Scan for the cell matching the given text and deliver its (x, y) coordinate at center. 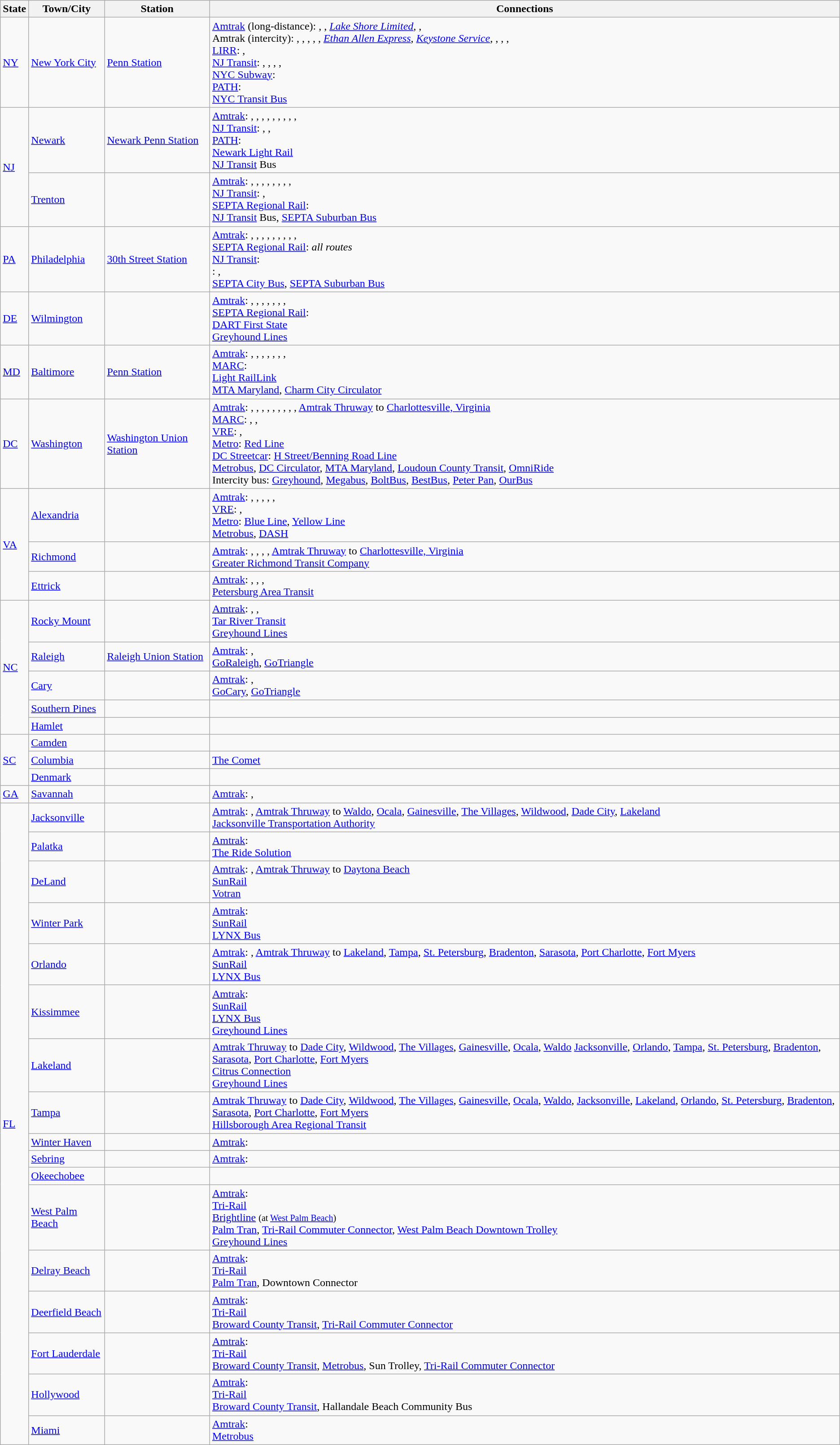
Raleigh Union Station (157, 656)
Miami (66, 1430)
DeLand (66, 882)
Amtrak: , , , , , VRE: , Metro: Blue Line, Yellow Line Metrobus, DASH (525, 515)
Kissimmee (66, 1012)
SC (14, 760)
Hamlet (66, 726)
Amtrak: SunRail LYNX Bus Greyhound Lines (525, 1012)
Jacksonville (66, 817)
Amtrak: Tri-Rail Palm Tran, Downtown Connector (525, 1271)
Amtrak: , Amtrak Thruway to Lakeland, Tampa, St. Petersburg, Bradenton, Sarasota, Port Charlotte, Fort Myers SunRail LYNX Bus (525, 964)
Town/City (66, 9)
Amtrak: , , , , , , , , , NJ Transit: , , PATH: Newark Light Rail NJ Transit Bus (525, 140)
Southern Pines (66, 709)
MD (14, 372)
NY (14, 62)
Amtrak: , , , , , , , MARC: Light RailLink MTA Maryland, Charm City Circulator (525, 372)
Amtrak: , , , , Amtrak Thruway to Charlottesville, Virginia Greater Richmond Transit Company (525, 557)
Raleigh (66, 656)
Delray Beach (66, 1271)
Sebring (66, 1159)
Amtrak: , Amtrak Thruway to Waldo, Ocala, Gainesville, The Villages, Wildwood, Dade City, Lakeland Jacksonville Transportation Authority (525, 817)
Amtrak: Metrobus (525, 1430)
Fort Lauderdale (66, 1353)
Amtrak: Tri-Rail Broward County Transit, Tri-Rail Commuter Connector (525, 1312)
Connections (525, 9)
Wilmington (66, 319)
Amtrak: , (525, 794)
Okeechobee (66, 1176)
Amtrak: , , , , , , , , NJ Transit: , SEPTA Regional Rail: NJ Transit Bus, SEPTA Suburban Bus (525, 199)
Rocky Mount (66, 621)
The Comet (525, 760)
Ettrick (66, 585)
NC (14, 667)
30th Street Station (157, 259)
Amtrak: , , , , , , , SEPTA Regional Rail: DART First State Greyhound Lines (525, 319)
Alexandria (66, 515)
West Palm Beach (66, 1217)
Amtrak: , , , , , , , , , SEPTA Regional Rail: all routes NJ Transit: : , SEPTA City Bus, SEPTA Suburban Bus (525, 259)
Trenton (66, 199)
Newark (66, 140)
Lakeland (66, 1065)
Denmark (66, 777)
Amtrak: , , , Petersburg Area Transit (525, 585)
Philadelphia (66, 259)
DC (14, 444)
Camden (66, 743)
Amtrak: , GoRaleigh, GoTriangle (525, 656)
Newark Penn Station (157, 140)
Amtrak: , GoCary, GoTriangle (525, 686)
Amtrak: Tri-Rail Brightline (at West Palm Beach) Palm Tran, Tri-Rail Commuter Connector, West Palm Beach Downtown Trolley Greyhound Lines (525, 1217)
Baltimore (66, 372)
Deerfield Beach (66, 1312)
Winter Haven (66, 1142)
Washington Union Station (157, 444)
Amtrak: The Ride Solution (525, 847)
Columbia (66, 760)
Savannah (66, 794)
State (14, 9)
Tampa (66, 1112)
Amtrak: SunRail LYNX Bus (525, 923)
DE (14, 319)
Winter Park (66, 923)
Amtrak: Tri-Rail Broward County Transit, Hallandale Beach Community Bus (525, 1395)
Station (157, 9)
Amtrak: , Amtrak Thruway to Daytona Beach SunRail Votran (525, 882)
PA (14, 259)
Washington (66, 444)
FL (14, 1124)
Hollywood (66, 1395)
VA (14, 544)
New York City (66, 62)
Richmond (66, 557)
Amtrak: , , Tar River Transit Greyhound Lines (525, 621)
NJ (14, 167)
Orlando (66, 964)
GA (14, 794)
Palatka (66, 847)
Cary (66, 686)
Amtrak: Tri-Rail Broward County Transit, Metrobus, Sun Trolley, Tri-Rail Commuter Connector (525, 1353)
